Scan for the cell matching the given text and deliver its (X, Y) coordinate at center. 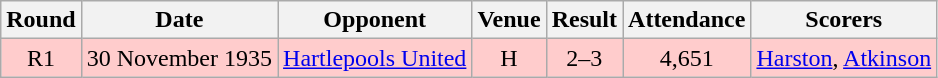
Venue (509, 20)
Date (179, 20)
30 November 1935 (179, 58)
R1 (41, 58)
2–3 (584, 58)
Scorers (844, 20)
Attendance (687, 20)
Result (584, 20)
Round (41, 20)
H (509, 58)
Opponent (375, 20)
4,651 (687, 58)
Harston, Atkinson (844, 58)
Hartlepools United (375, 58)
